Search for the cell housing the specified text and yield its [x, y] center coordinate. 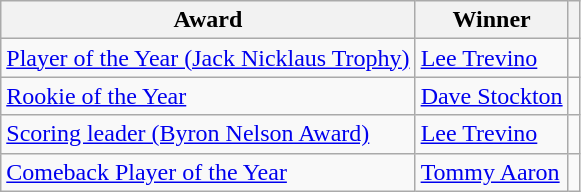
Scoring leader (Byron Nelson Award) [208, 134]
Comeback Player of the Year [208, 172]
Winner [492, 20]
Rookie of the Year [208, 96]
Player of the Year (Jack Nicklaus Trophy) [208, 58]
Dave Stockton [492, 96]
Award [208, 20]
Tommy Aaron [492, 172]
